Return (x, y) of the center of cell containing provided text 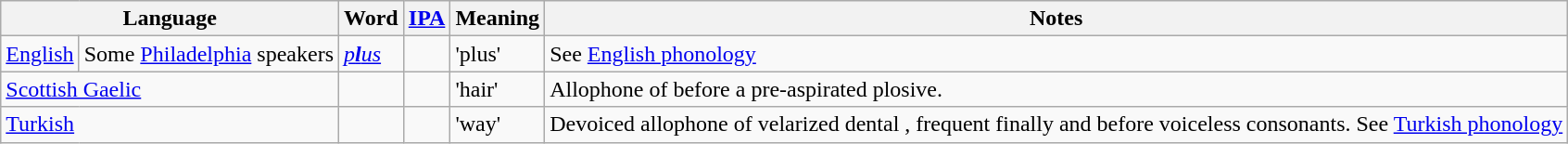
Language (171, 19)
IPA (426, 19)
Devoiced allophone of velarized dental , frequent finally and before voiceless consonants. See Turkish phonology (1056, 124)
'way' (498, 124)
Turkish (171, 124)
Scottish Gaelic (171, 89)
Meaning (498, 19)
See English phonology (1056, 54)
'plus' (498, 54)
'hair' (498, 89)
Allophone of before a pre-aspirated plosive. (1056, 89)
Word (372, 19)
plus (372, 54)
Some Philadelphia speakers (209, 54)
Notes (1056, 19)
English (40, 54)
